From the cell containing the given text, extract its center point as (X, Y) coordinate. 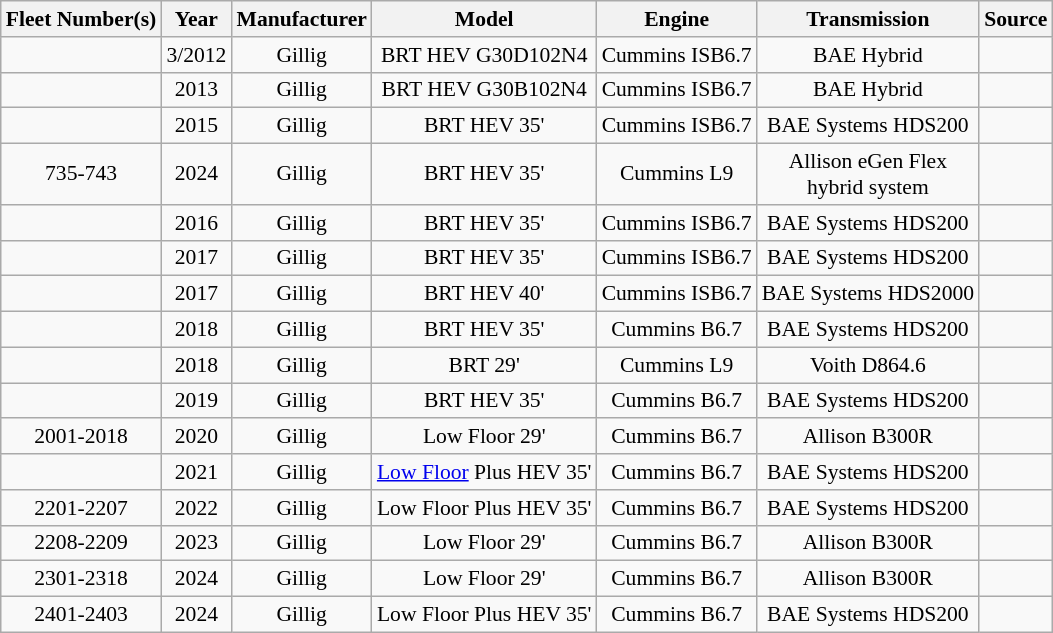
2201-2207 (82, 508)
2022 (196, 508)
BRT HEV 40' (484, 294)
Manufacturer (301, 19)
BRT HEV G30D102N4 (484, 55)
2401-2403 (82, 615)
2013 (196, 90)
2021 (196, 472)
735-743 (82, 174)
2023 (196, 543)
2001-2018 (82, 437)
Year (196, 19)
2301-2318 (82, 579)
BAE Systems HDS2000 (868, 294)
3/2012 (196, 55)
2020 (196, 437)
2015 (196, 126)
BRT HEV G30B102N4 (484, 90)
Voith D864.6 (868, 365)
Transmission (868, 19)
Fleet Number(s) (82, 19)
Allison eGen Flexhybrid system (868, 174)
Engine (677, 19)
2016 (196, 223)
2019 (196, 401)
Source (1016, 19)
BRT 29' (484, 365)
Model (484, 19)
2208-2209 (82, 543)
